Find where the given text appears and provide that cell's center as (x, y) coordinate. 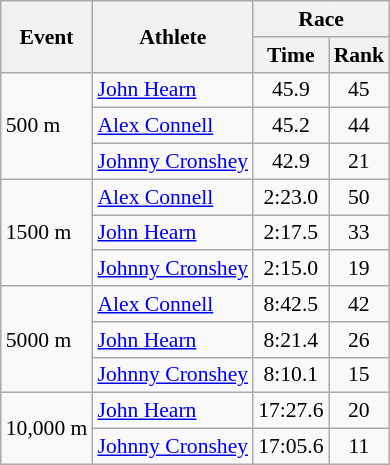
45.2 (290, 126)
42.9 (290, 162)
Time (290, 55)
Race (321, 19)
42 (360, 304)
17:27.6 (290, 411)
Rank (360, 55)
Event (47, 36)
10,000 m (47, 428)
5000 m (47, 340)
19 (360, 269)
8:10.1 (290, 375)
17:05.6 (290, 447)
50 (360, 197)
45.9 (290, 90)
11 (360, 447)
500 m (47, 126)
1500 m (47, 232)
26 (360, 340)
21 (360, 162)
20 (360, 411)
33 (360, 233)
8:42.5 (290, 304)
44 (360, 126)
15 (360, 375)
8:21.4 (290, 340)
2:17.5 (290, 233)
2:15.0 (290, 269)
Athlete (172, 36)
45 (360, 90)
2:23.0 (290, 197)
